From the cell containing the given text, extract its center point as (X, Y) coordinate. 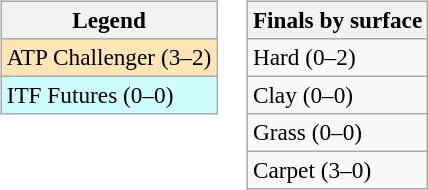
Legend (108, 20)
ITF Futures (0–0) (108, 95)
Clay (0–0) (337, 95)
Grass (0–0) (337, 133)
Hard (0–2) (337, 57)
Carpet (3–0) (337, 171)
Finals by surface (337, 20)
ATP Challenger (3–2) (108, 57)
